For the text-containing cell, return its midpoint in [X, Y] coordinate format. 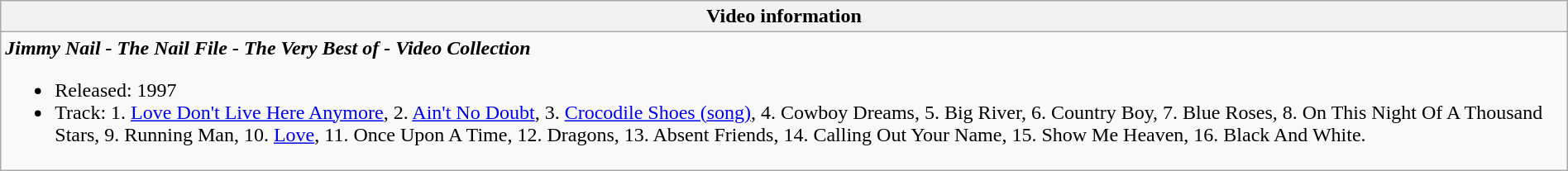
Video information [784, 17]
